Locate the cell with the specified text and output its [x, y] center coordinate. 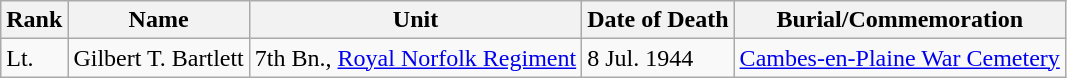
7th Bn., Royal Norfolk Regiment [415, 58]
Gilbert T. Bartlett [158, 58]
Unit [415, 20]
Cambes-en-Plaine War Cemetery [900, 58]
Name [158, 20]
Burial/Commemoration [900, 20]
Rank [34, 20]
Date of Death [658, 20]
Lt. [34, 58]
8 Jul. 1944 [658, 58]
